Search for the cell housing the specified text and yield its [X, Y] center coordinate. 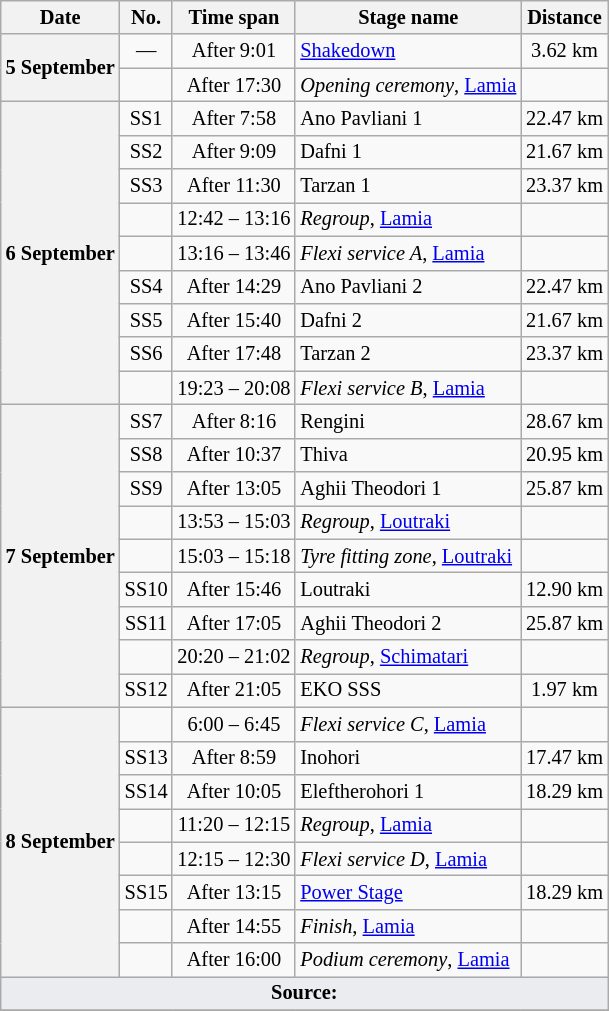
SS10 [146, 589]
Aghii Theodori 2 [408, 623]
Aghii Theodori 1 [408, 489]
SS15 [146, 892]
After 9:09 [234, 152]
Power Stage [408, 892]
Regroup, Schimatari [408, 657]
Ano Pavliani 1 [408, 118]
11:20 – 12:15 [234, 825]
20.95 km [564, 455]
17.47 km [564, 758]
EKO SSS [408, 690]
Time span [234, 17]
SS2 [146, 152]
Dafni 2 [408, 320]
Flexi service C, Lamia [408, 724]
5 September [60, 68]
Podium ceremony, Lamia [408, 960]
Distance [564, 17]
After 11:30 [234, 186]
SS12 [146, 690]
7 September [60, 556]
After 8:59 [234, 758]
SS14 [146, 791]
12:15 – 12:30 [234, 859]
After 13:05 [234, 489]
SS11 [146, 623]
6:00 – 6:45 [234, 724]
After 17:30 [234, 85]
After 15:46 [234, 589]
After 15:40 [234, 320]
SS1 [146, 118]
SS5 [146, 320]
After 21:05 [234, 690]
Rengini [408, 421]
Opening ceremony, Lamia [408, 85]
20:20 – 21:02 [234, 657]
Tarzan 2 [408, 354]
After 16:00 [234, 960]
No. [146, 17]
28.67 km [564, 421]
SS7 [146, 421]
SS8 [146, 455]
Flexi service A, Lamia [408, 253]
After 14:55 [234, 926]
13:53 – 15:03 [234, 522]
Finish, Lamia [408, 926]
19:23 – 20:08 [234, 388]
Flexi service D, Lamia [408, 859]
Inohori [408, 758]
Flexi service B, Lamia [408, 388]
Thiva [408, 455]
Regroup, Loutraki [408, 522]
Eleftherohori 1 [408, 791]
12.90 km [564, 589]
After 14:29 [234, 287]
6 September [60, 252]
Loutraki [408, 589]
After 8:16 [234, 421]
Date [60, 17]
After 7:58 [234, 118]
Shakedown [408, 51]
12:42 – 13:16 [234, 219]
8 September [60, 842]
After 13:15 [234, 892]
After 17:48 [234, 354]
After 10:37 [234, 455]
3.62 km [564, 51]
13:16 – 13:46 [234, 253]
SS13 [146, 758]
After 9:01 [234, 51]
SS3 [146, 186]
Dafni 1 [408, 152]
SS9 [146, 489]
SS4 [146, 287]
1.97 km [564, 690]
15:03 – 15:18 [234, 556]
Stage name [408, 17]
SS6 [146, 354]
Source: [304, 993]
After 10:05 [234, 791]
Tarzan 1 [408, 186]
— [146, 51]
After 17:05 [234, 623]
Tyre fitting zone, Loutraki [408, 556]
Ano Pavliani 2 [408, 287]
